Locate the cell with the specified text and output its [X, Y] center coordinate. 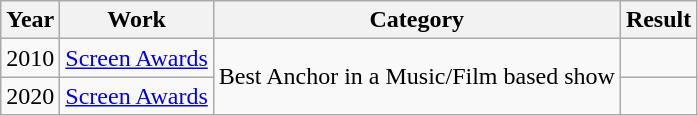
Work [136, 20]
Year [30, 20]
Category [416, 20]
2020 [30, 96]
2010 [30, 58]
Best Anchor in a Music/Film based show [416, 77]
Result [658, 20]
